Locate the cell with the specified text and output its [X, Y] center coordinate. 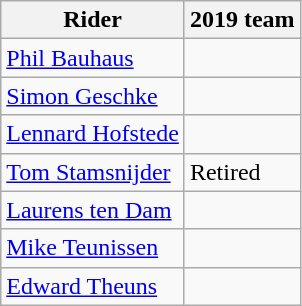
Mike Teunissen [93, 248]
Phil Bauhaus [93, 58]
Edward Theuns [93, 286]
Lennard Hofstede [93, 134]
Retired [242, 172]
Tom Stamsnijder [93, 172]
Simon Geschke [93, 96]
Laurens ten Dam [93, 210]
Rider [93, 20]
2019 team [242, 20]
